Find where the given text appears and provide that cell's center as [X, Y] coordinate. 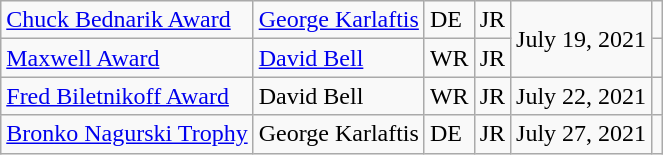
July 27, 2021 [582, 134]
Maxwell Award [127, 58]
July 22, 2021 [582, 96]
Bronko Nagurski Trophy [127, 134]
July 19, 2021 [582, 39]
Chuck Bednarik Award [127, 20]
Fred Biletnikoff Award [127, 96]
